Search for the cell housing the specified text and yield its [x, y] center coordinate. 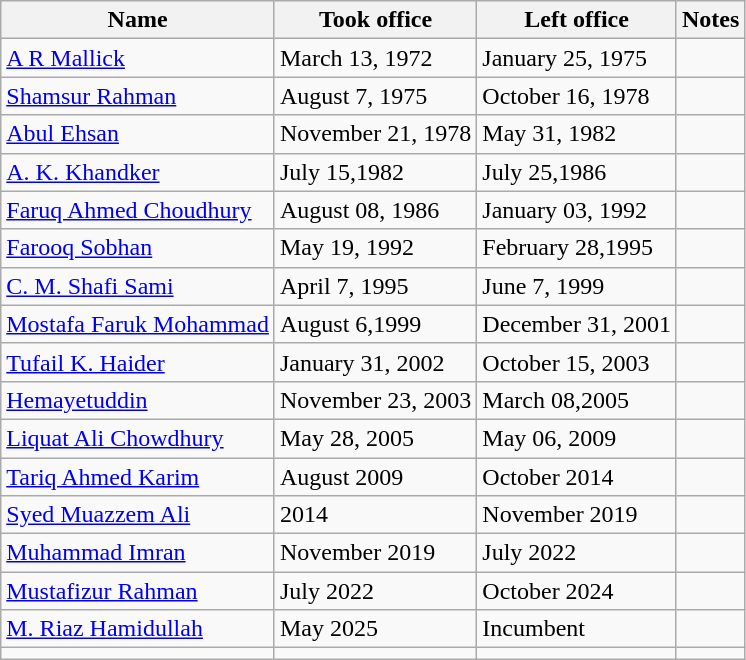
April 7, 1995 [375, 286]
August 7, 1975 [375, 96]
Hemayetuddin [138, 400]
Shamsur Rahman [138, 96]
May 06, 2009 [577, 438]
August 08, 1986 [375, 210]
Liquat Ali Chowdhury [138, 438]
Syed Muazzem Ali [138, 515]
February 28,1995 [577, 248]
A. K. Khandker [138, 172]
November 23, 2003 [375, 400]
August 2009 [375, 477]
May 31, 1982 [577, 134]
October 2024 [577, 591]
A R Mallick [138, 58]
Mostafa Faruk Mohammad [138, 324]
May 19, 1992 [375, 248]
January 31, 2002 [375, 362]
March 08,2005 [577, 400]
July 25,1986 [577, 172]
Left office [577, 20]
Notes [710, 20]
October 16, 1978 [577, 96]
M. Riaz Hamidullah [138, 629]
Mustafizur Rahman [138, 591]
June 7, 1999 [577, 286]
Muhammad Imran [138, 553]
August 6,1999 [375, 324]
May 2025 [375, 629]
November 21, 1978 [375, 134]
2014 [375, 515]
Tufail K. Haider [138, 362]
October 15, 2003 [577, 362]
October 2014 [577, 477]
Took office [375, 20]
May 28, 2005 [375, 438]
December 31, 2001 [577, 324]
March 13, 1972 [375, 58]
Tariq Ahmed Karim [138, 477]
January 25, 1975 [577, 58]
C. M. Shafi Sami [138, 286]
January 03, 1992 [577, 210]
July 15,1982 [375, 172]
Incumbent [577, 629]
Abul Ehsan [138, 134]
Faruq Ahmed Choudhury [138, 210]
Farooq Sobhan [138, 248]
Name [138, 20]
